From the cell containing the given text, extract its center point as (x, y) coordinate. 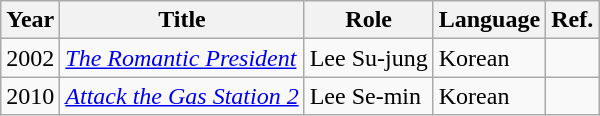
Ref. (572, 20)
Attack the Gas Station 2 (182, 96)
Language (489, 20)
Lee Se-min (368, 96)
Year (30, 20)
The Romantic President (182, 58)
Role (368, 20)
2010 (30, 96)
2002 (30, 58)
Title (182, 20)
Lee Su-jung (368, 58)
